Identify which cell holds the provided text, then report its (x, y) central coordinate. 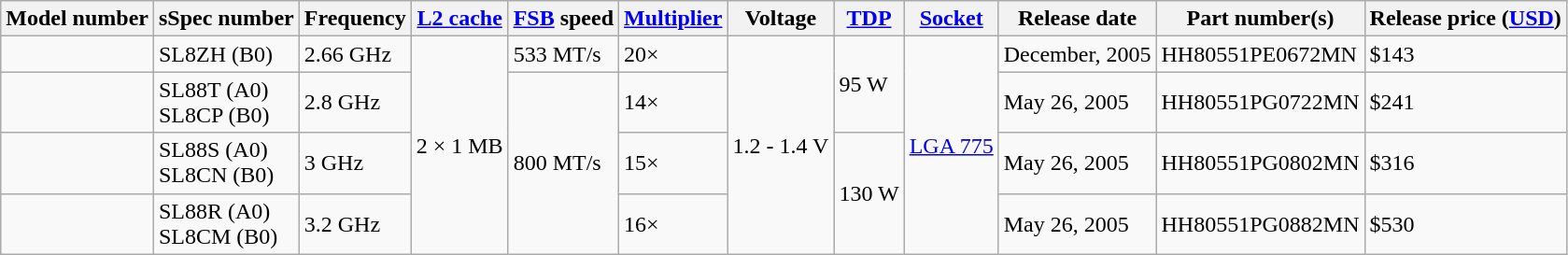
HH80551PG0802MN (1261, 163)
3 GHz (355, 163)
HH80551PG0882MN (1261, 224)
FSB speed (563, 19)
3.2 GHz (355, 224)
Model number (78, 19)
14× (673, 103)
800 MT/s (563, 163)
15× (673, 163)
December, 2005 (1078, 54)
$241 (1465, 103)
95 W (869, 84)
LGA 775 (951, 146)
20× (673, 54)
Release date (1078, 19)
Release price (USD) (1465, 19)
2.66 GHz (355, 54)
1.2 - 1.4 V (781, 146)
SL88R (A0)SL8CM (B0) (226, 224)
HH80551PE0672MN (1261, 54)
Frequency (355, 19)
SL8ZH (B0) (226, 54)
$316 (1465, 163)
533 MT/s (563, 54)
sSpec number (226, 19)
Voltage (781, 19)
2 × 1 MB (459, 146)
TDP (869, 19)
$530 (1465, 224)
$143 (1465, 54)
HH80551PG0722MN (1261, 103)
L2 cache (459, 19)
130 W (869, 193)
2.8 GHz (355, 103)
Multiplier (673, 19)
Socket (951, 19)
Part number(s) (1261, 19)
16× (673, 224)
SL88S (A0)SL8CN (B0) (226, 163)
SL88T (A0)SL8CP (B0) (226, 103)
